Provide the [X, Y] coordinate of the cell's center where the given text is located.  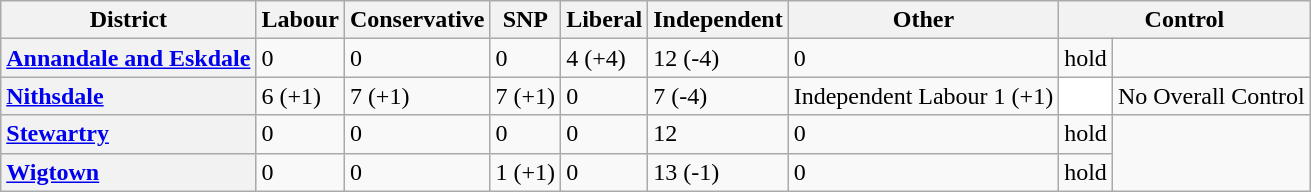
Independent Labour 1 (+1) [924, 96]
6 (+1) [300, 96]
Other [924, 20]
7 (-4) [718, 96]
Conservative [417, 20]
No Overall Control [1211, 96]
SNP [526, 20]
12 [718, 134]
4 (+4) [604, 58]
Nithsdale [128, 96]
Independent [718, 20]
Liberal [604, 20]
Stewartry [128, 134]
13 (-1) [718, 172]
Labour [300, 20]
District [128, 20]
12 (-4) [718, 58]
Annandale and Eskdale [128, 58]
Wigtown [128, 172]
Control [1184, 20]
1 (+1) [526, 172]
